Locate the cell with the specified text and output its (x, y) center coordinate. 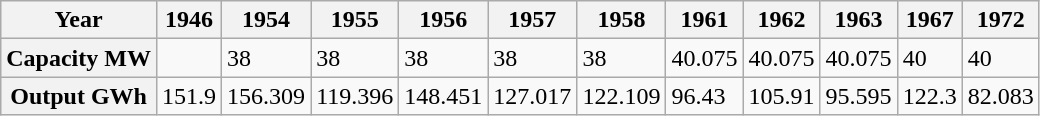
1972 (1000, 20)
1957 (532, 20)
1961 (704, 20)
1946 (188, 20)
96.43 (704, 96)
1963 (858, 20)
105.91 (782, 96)
1958 (622, 20)
127.017 (532, 96)
Output GWh (79, 96)
1956 (444, 20)
82.083 (1000, 96)
122.109 (622, 96)
Year (79, 20)
1962 (782, 20)
1955 (355, 20)
156.309 (266, 96)
151.9 (188, 96)
1967 (930, 20)
1954 (266, 20)
95.595 (858, 96)
119.396 (355, 96)
122.3 (930, 96)
Capacity MW (79, 58)
148.451 (444, 96)
